Pinpoint the cell where the given text exists, returning its (X, Y) midpoint coordinate. 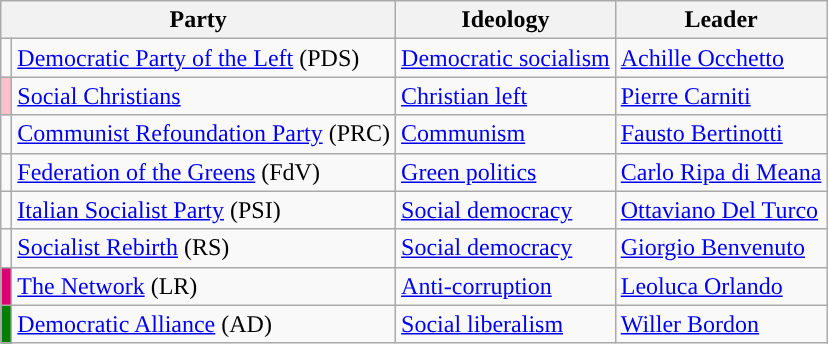
Party (198, 20)
The Network (LR) (204, 286)
Communist Refoundation Party (PRC) (204, 134)
Green politics (506, 172)
Social liberalism (506, 324)
Italian Socialist Party (PSI) (204, 210)
Federation of the Greens (FdV) (204, 172)
Carlo Ripa di Meana (721, 172)
Christian left (506, 96)
Democratic Party of the Left (PDS) (204, 58)
Giorgio Benvenuto (721, 248)
Fausto Bertinotti (721, 134)
Leoluca Orlando (721, 286)
Social Christians (204, 96)
Democratic Alliance (AD) (204, 324)
Achille Occhetto (721, 58)
Willer Bordon (721, 324)
Democratic socialism (506, 58)
Ottaviano Del Turco (721, 210)
Leader (721, 20)
Anti-corruption (506, 286)
Ideology (506, 20)
Communism (506, 134)
Pierre Carniti (721, 96)
Socialist Rebirth (RS) (204, 248)
